Locate the cell with the specified text and output its [X, Y] center coordinate. 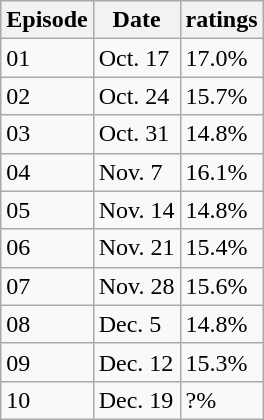
Nov. 7 [136, 172]
10 [47, 400]
Dec. 5 [136, 324]
15.3% [222, 362]
Nov. 28 [136, 286]
02 [47, 96]
01 [47, 58]
03 [47, 134]
09 [47, 362]
06 [47, 248]
15.6% [222, 286]
Dec. 12 [136, 362]
16.1% [222, 172]
05 [47, 210]
Oct. 24 [136, 96]
Nov. 21 [136, 248]
ratings [222, 20]
Date [136, 20]
07 [47, 286]
15.4% [222, 248]
15.7% [222, 96]
04 [47, 172]
Episode [47, 20]
Nov. 14 [136, 210]
?% [222, 400]
Oct. 31 [136, 134]
Oct. 17 [136, 58]
Dec. 19 [136, 400]
17.0% [222, 58]
08 [47, 324]
